Return (x, y) of the center of cell containing provided text 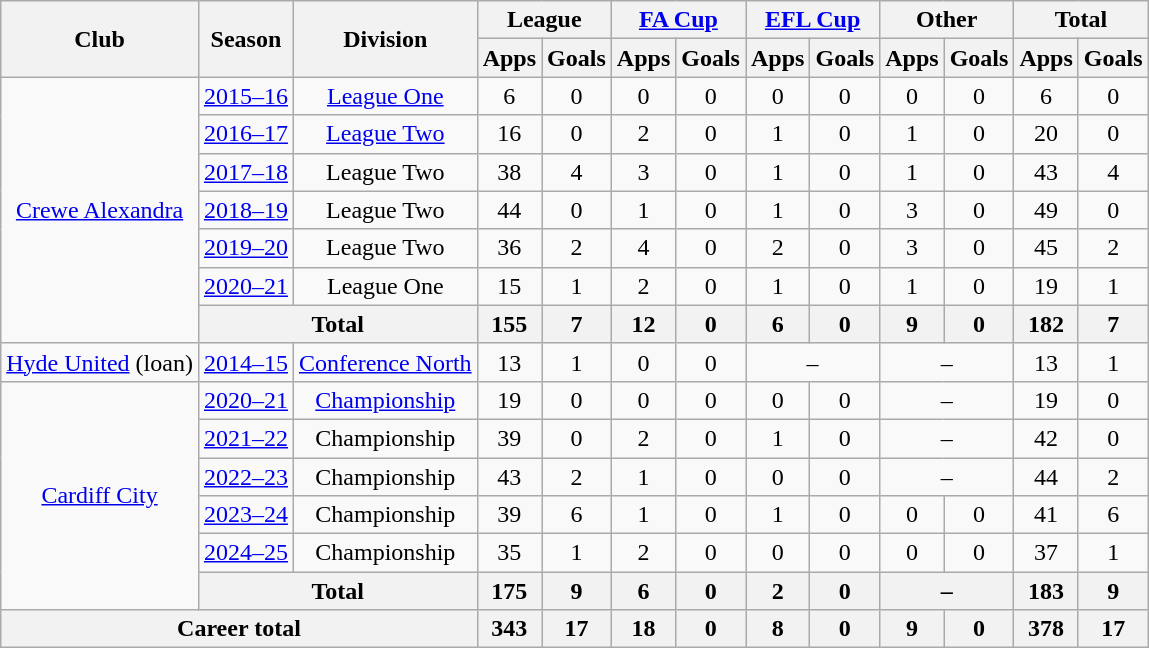
Crewe Alexandra (100, 210)
16 (509, 134)
175 (509, 591)
182 (1046, 324)
35 (509, 553)
20 (1046, 134)
2024–25 (246, 553)
2018–19 (246, 210)
183 (1046, 591)
45 (1046, 248)
37 (1046, 553)
FA Cup (678, 20)
155 (509, 324)
378 (1046, 629)
2019–20 (246, 248)
2022–23 (246, 477)
Season (246, 39)
EFL Cup (813, 20)
Other (947, 20)
343 (509, 629)
2016–17 (246, 134)
41 (1046, 515)
2017–18 (246, 172)
Career total (239, 629)
2021–22 (246, 438)
League (544, 20)
Conference North (385, 362)
18 (643, 629)
Cardiff City (100, 495)
36 (509, 248)
49 (1046, 210)
2023–24 (246, 515)
2014–15 (246, 362)
Hyde United (loan) (100, 362)
2015–16 (246, 96)
8 (778, 629)
15 (509, 286)
Club (100, 39)
Division (385, 39)
42 (1046, 438)
12 (643, 324)
38 (509, 172)
